Search for the cell housing the specified text and yield its [x, y] center coordinate. 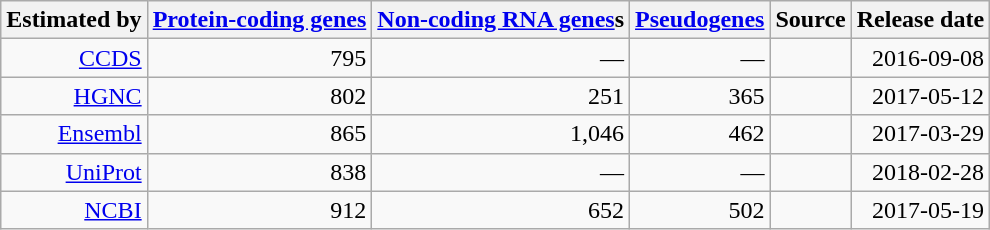
2017-05-19 [920, 210]
HGNC [74, 96]
795 [260, 58]
Source [810, 20]
Non-coding RNA geness [501, 20]
2018-02-28 [920, 172]
2016-09-08 [920, 58]
802 [260, 96]
912 [260, 210]
2017-03-29 [920, 134]
Estimated by [74, 20]
NCBI [74, 210]
365 [700, 96]
UniProt [74, 172]
251 [501, 96]
652 [501, 210]
Pseudogenes [700, 20]
Ensembl [74, 134]
Protein-coding genes [260, 20]
CCDS [74, 58]
1,046 [501, 134]
462 [700, 134]
838 [260, 172]
502 [700, 210]
865 [260, 134]
Release date [920, 20]
2017-05-12 [920, 96]
